Search for the cell housing the specified text and yield its (x, y) center coordinate. 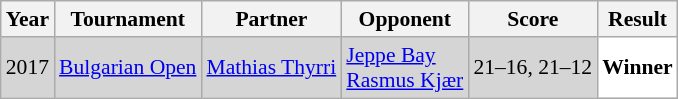
Score (532, 19)
Mathias Thyrri (271, 68)
Year (28, 19)
Result (638, 19)
Jeppe Bay Rasmus Kjær (404, 68)
Winner (638, 68)
Bulgarian Open (128, 68)
2017 (28, 68)
21–16, 21–12 (532, 68)
Tournament (128, 19)
Partner (271, 19)
Opponent (404, 19)
